For the text-containing cell, return its midpoint in [x, y] coordinate format. 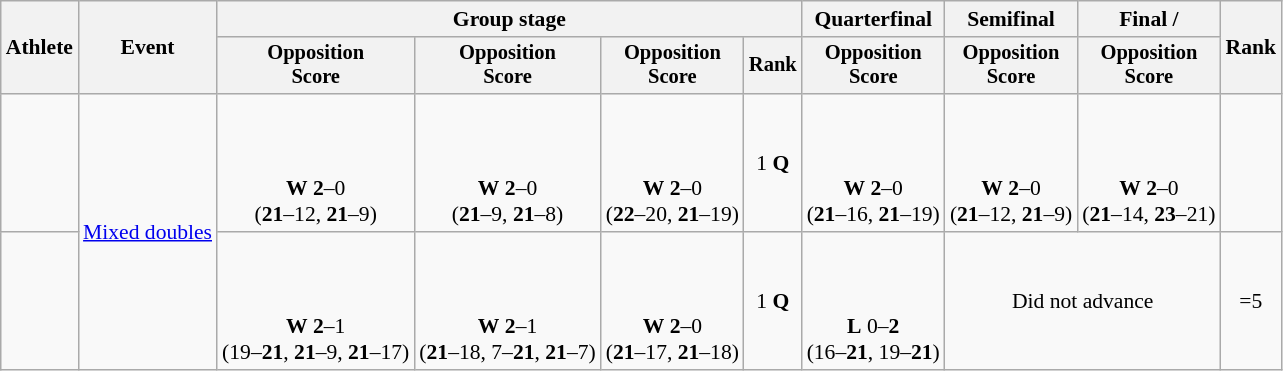
W 2–0(21–17, 21–18) [672, 301]
Athlete [40, 48]
=5 [1252, 301]
Group stage [510, 19]
Final / [1148, 19]
L 0–2(16–21, 19–21) [874, 301]
W 2–1(19–21, 21–9, 21–17) [316, 301]
Event [148, 48]
Semifinal [1011, 19]
W 2–0(21–9, 21–8) [507, 163]
W 2–0(21–14, 23–21) [1148, 163]
Did not advance [1083, 301]
W 2–0(22–20, 21–19) [672, 163]
Quarterfinal [874, 19]
W 2–0(21–16, 21–19) [874, 163]
Mixed doubles [148, 232]
W 2–1(21–18, 7–21, 21–7) [507, 301]
